Return the (X, Y) coordinate for the center point of the cell that contains the specified text.  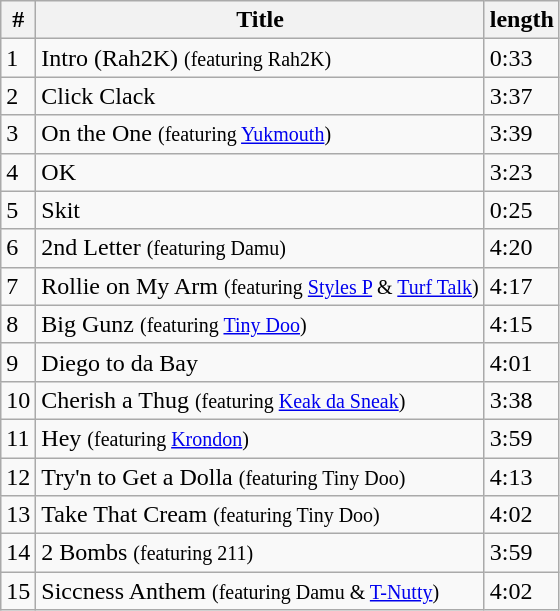
3 (18, 134)
On the One (featuring Yukmouth) (260, 134)
15 (18, 591)
OK (260, 172)
1 (18, 58)
Diego to da Bay (260, 362)
4:01 (522, 362)
Big Gunz (featuring Tiny Doo) (260, 324)
6 (18, 248)
13 (18, 515)
4:15 (522, 324)
Siccness Anthem (featuring Damu & T-Nutty) (260, 591)
2 (18, 96)
# (18, 20)
8 (18, 324)
3:39 (522, 134)
4:13 (522, 477)
Try'n to Get a Dolla (featuring Tiny Doo) (260, 477)
Click Clack (260, 96)
10 (18, 400)
0:25 (522, 210)
12 (18, 477)
3:23 (522, 172)
Title (260, 20)
3:38 (522, 400)
4:20 (522, 248)
Take That Cream (featuring Tiny Doo) (260, 515)
2 Bombs (featuring 211) (260, 553)
length (522, 20)
4 (18, 172)
11 (18, 438)
4:17 (522, 286)
3:37 (522, 96)
14 (18, 553)
2nd Letter (featuring Damu) (260, 248)
Skit (260, 210)
7 (18, 286)
Cherish a Thug (featuring Keak da Sneak) (260, 400)
Rollie on My Arm (featuring Styles P & Turf Talk) (260, 286)
9 (18, 362)
5 (18, 210)
0:33 (522, 58)
Hey (featuring Krondon) (260, 438)
Intro (Rah2K) (featuring Rah2K) (260, 58)
